Pinpoint the cell where the given text exists, returning its (X, Y) midpoint coordinate. 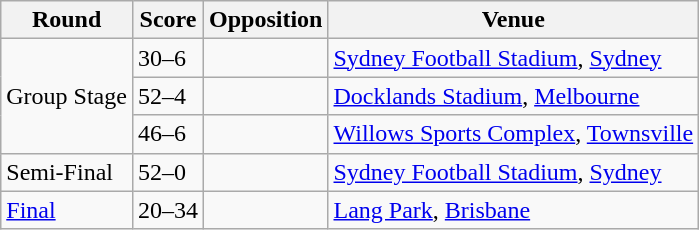
Round (67, 20)
52–4 (168, 96)
Willows Sports Complex, Townsville (514, 134)
20–34 (168, 210)
Score (168, 20)
Opposition (266, 20)
46–6 (168, 134)
Final (67, 210)
Group Stage (67, 96)
Semi-Final (67, 172)
Lang Park, Brisbane (514, 210)
Docklands Stadium, Melbourne (514, 96)
Venue (514, 20)
52–0 (168, 172)
30–6 (168, 58)
